Identify which cell holds the provided text, then report its [X, Y] central coordinate. 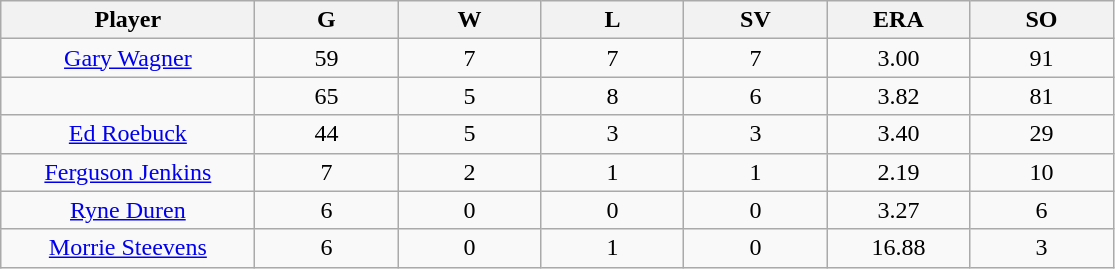
81 [1042, 96]
2 [470, 172]
Ryne Duren [128, 210]
3.82 [898, 96]
ERA [898, 20]
Morrie Steevens [128, 248]
29 [1042, 134]
G [326, 20]
SV [756, 20]
Ferguson Jenkins [128, 172]
2.19 [898, 172]
Gary Wagner [128, 58]
Player [128, 20]
10 [1042, 172]
44 [326, 134]
3.27 [898, 210]
91 [1042, 58]
3.00 [898, 58]
8 [612, 96]
16.88 [898, 248]
3.40 [898, 134]
65 [326, 96]
L [612, 20]
59 [326, 58]
Ed Roebuck [128, 134]
SO [1042, 20]
W [470, 20]
